Find where the given text appears and provide that cell's center as [X, Y] coordinate. 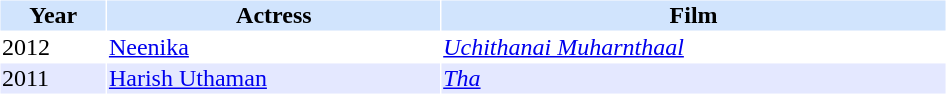
Tha [694, 79]
2011 [52, 79]
Neenika [274, 47]
2012 [52, 47]
Harish Uthaman [274, 79]
Film [694, 15]
Actress [274, 15]
Uchithanai Muharnthaal [694, 47]
Year [52, 15]
